Return (x, y) of the center of cell containing provided text 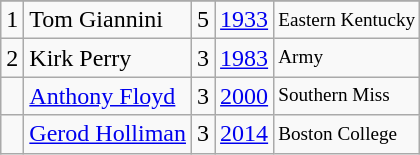
Gerod Holliman (108, 134)
Army (347, 58)
Southern Miss (347, 96)
Eastern Kentucky (347, 20)
1983 (244, 58)
Boston College (347, 134)
1 (12, 20)
5 (204, 20)
2014 (244, 134)
2 (12, 58)
Tom Giannini (108, 20)
Kirk Perry (108, 58)
Anthony Floyd (108, 96)
1933 (244, 20)
2000 (244, 96)
